Find where the given text appears and provide that cell's center as [X, Y] coordinate. 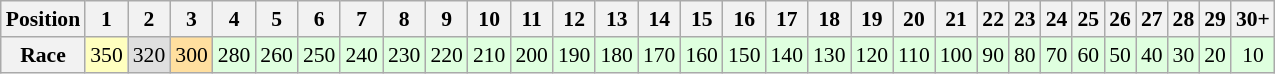
2 [150, 19]
280 [234, 55]
230 [404, 55]
100 [956, 55]
23 [1025, 19]
14 [660, 19]
26 [1120, 19]
140 [786, 55]
7 [362, 19]
170 [660, 55]
30+ [1253, 19]
150 [744, 55]
22 [993, 19]
70 [1057, 55]
180 [616, 55]
5 [276, 19]
60 [1088, 55]
13 [616, 19]
320 [150, 55]
250 [320, 55]
80 [1025, 55]
18 [830, 19]
160 [702, 55]
120 [872, 55]
17 [786, 19]
3 [192, 19]
24 [1057, 19]
25 [1088, 19]
260 [276, 55]
240 [362, 55]
110 [914, 55]
4 [234, 19]
28 [1184, 19]
190 [574, 55]
15 [702, 19]
210 [490, 55]
130 [830, 55]
8 [404, 19]
9 [446, 19]
Position [43, 19]
50 [1120, 55]
6 [320, 19]
220 [446, 55]
300 [192, 55]
30 [1184, 55]
1 [106, 19]
19 [872, 19]
40 [1152, 55]
11 [532, 19]
12 [574, 19]
200 [532, 55]
90 [993, 55]
27 [1152, 19]
16 [744, 19]
29 [1215, 19]
350 [106, 55]
Race [43, 55]
21 [956, 19]
